Scan for the cell matching the given text and deliver its (X, Y) coordinate at center. 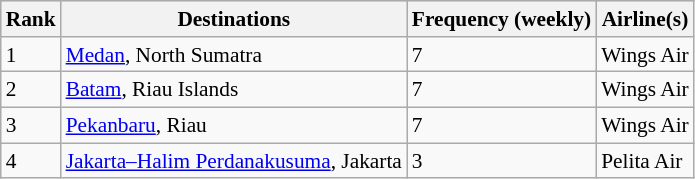
Pelita Air (645, 161)
4 (31, 161)
Jakarta–Halim Perdanakusuma, Jakarta (234, 161)
1 (31, 55)
Batam, Riau Islands (234, 90)
Airline(s) (645, 19)
2 (31, 90)
Medan, North Sumatra (234, 55)
Rank (31, 19)
Destinations (234, 19)
Frequency (weekly) (502, 19)
Pekanbaru, Riau (234, 126)
